Determine the [X, Y] coordinate at the center of the cell enclosing the given text.  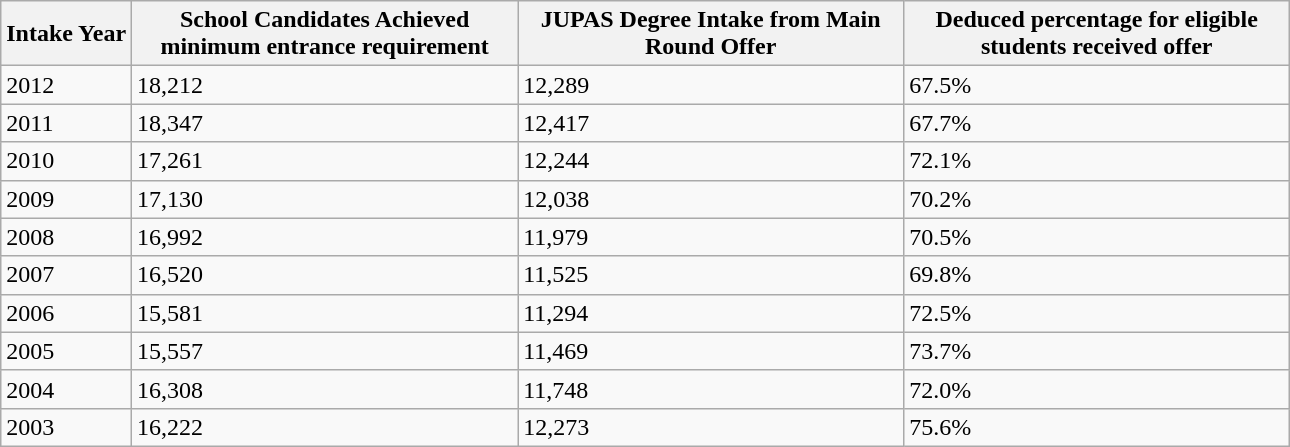
72.5% [1097, 313]
70.5% [1097, 237]
69.8% [1097, 275]
16,222 [325, 427]
2004 [66, 389]
Deduced percentage for eligible students received offer [1097, 34]
15,581 [325, 313]
17,130 [325, 199]
16,992 [325, 237]
11,294 [711, 313]
18,347 [325, 123]
11,979 [711, 237]
2011 [66, 123]
12,417 [711, 123]
11,525 [711, 275]
2007 [66, 275]
17,261 [325, 161]
11,469 [711, 351]
Intake Year [66, 34]
15,557 [325, 351]
2009 [66, 199]
12,244 [711, 161]
2012 [66, 85]
16,308 [325, 389]
2010 [66, 161]
School Candidates Achieved minimum entrance requirement [325, 34]
72.1% [1097, 161]
2003 [66, 427]
73.7% [1097, 351]
18,212 [325, 85]
67.5% [1097, 85]
2006 [66, 313]
75.6% [1097, 427]
2008 [66, 237]
12,273 [711, 427]
72.0% [1097, 389]
70.2% [1097, 199]
JUPAS Degree Intake from Main Round Offer [711, 34]
16,520 [325, 275]
2005 [66, 351]
67.7% [1097, 123]
12,038 [711, 199]
11,748 [711, 389]
12,289 [711, 85]
